Identify which cell holds the provided text, then report its (X, Y) central coordinate. 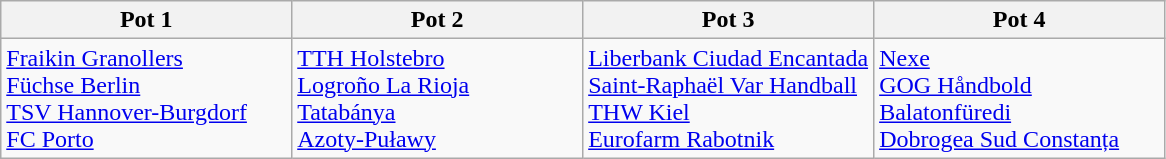
Nexe GOG Håndbold Balatonfüredi Dobrogea Sud Constanța (1020, 98)
Pot 2 (438, 20)
Fraikin Granollers Füchse Berlin TSV Hannover-Burgdorf FC Porto (146, 98)
Pot 4 (1020, 20)
TTH Holstebro Logroño La Rioja Tatabánya Azoty-Puławy (438, 98)
Pot 1 (146, 20)
Liberbank Ciudad Encantada Saint-Raphaël Var Handball THW Kiel Eurofarm Rabotnik (728, 98)
Pot 3 (728, 20)
